Locate the cell with the specified text and output its [X, Y] center coordinate. 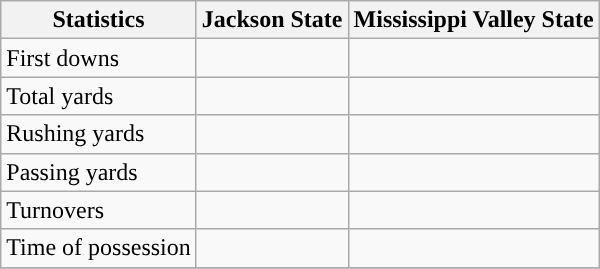
Rushing yards [99, 134]
Total yards [99, 96]
Time of possession [99, 248]
First downs [99, 58]
Jackson State [272, 20]
Statistics [99, 20]
Passing yards [99, 172]
Mississippi Valley State [474, 20]
Turnovers [99, 210]
